Capture the cell that displays the provided text and extract its (X, Y) central coordinate. 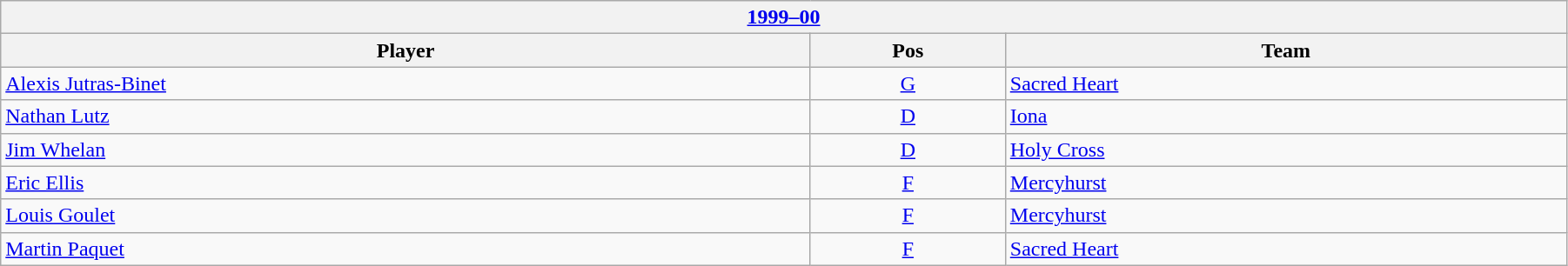
G (908, 83)
Nathan Lutz (405, 116)
Pos (908, 50)
Player (405, 50)
Louis Goulet (405, 216)
Eric Ellis (405, 183)
Holy Cross (1286, 150)
Jim Whelan (405, 150)
Alexis Jutras-Binet (405, 83)
Iona (1286, 116)
1999–00 (784, 17)
Martin Paquet (405, 249)
Team (1286, 50)
